Extract the (X, Y) coordinate from the center of the cell holding the provided text.  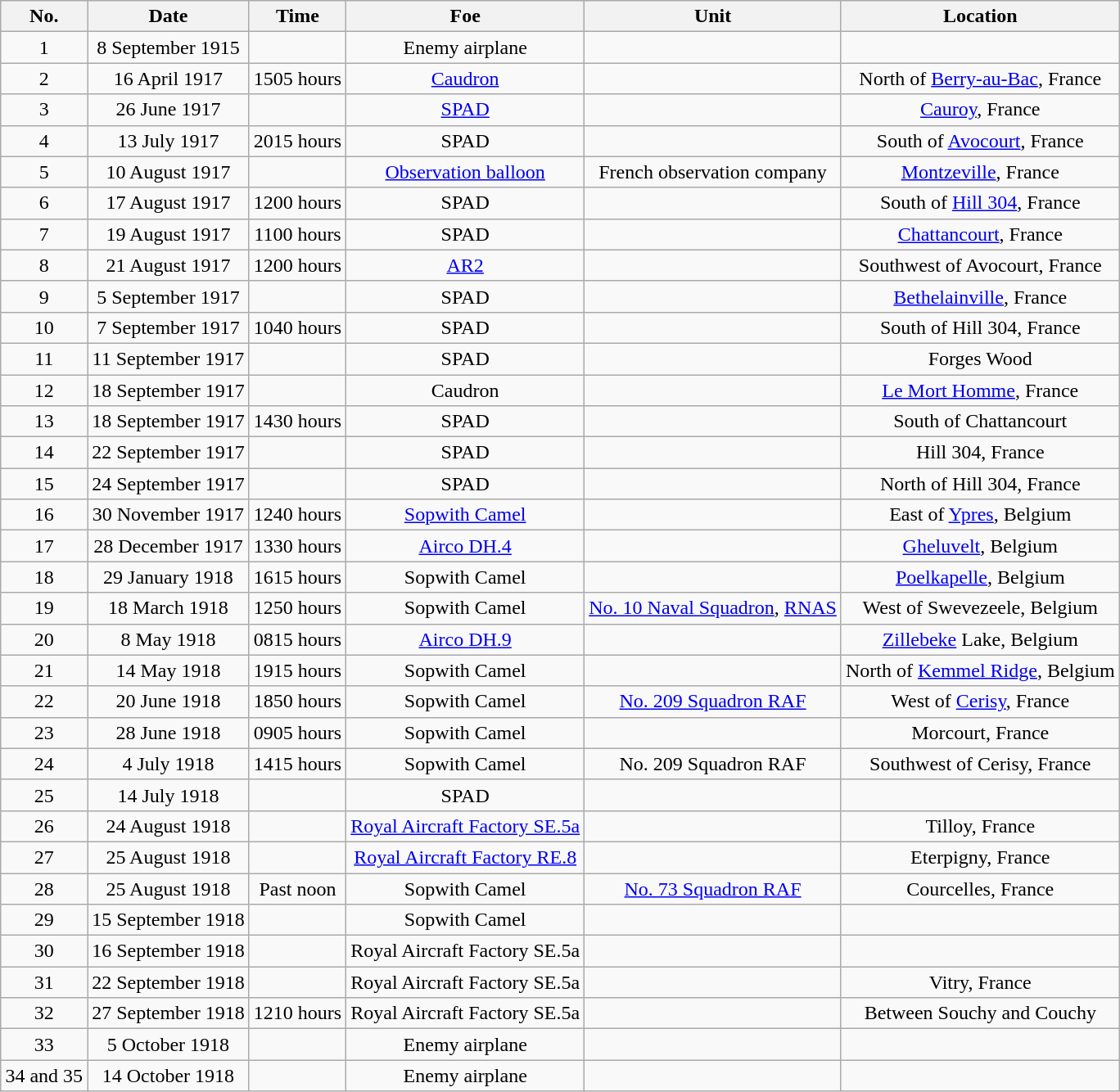
13 July 1917 (169, 141)
Past noon (297, 888)
14 (44, 453)
30 November 1917 (169, 515)
Forges Wood (980, 359)
Zillebeke Lake, Belgium (980, 639)
28 December 1917 (169, 546)
1415 hours (297, 764)
1250 hours (297, 608)
Bethelainville, France (980, 296)
29 January 1918 (169, 577)
17 August 1917 (169, 203)
21 (44, 670)
8 September 1915 (169, 47)
Date (169, 16)
16 September 1918 (169, 951)
South of Avocourt, France (980, 141)
10 (44, 327)
Airco DH.9 (465, 639)
3 (44, 110)
Foe (465, 16)
Hill 304, France (980, 453)
1505 hours (297, 79)
20 (44, 639)
5 October 1918 (169, 1045)
East of Ypres, Belgium (980, 515)
Southwest of Cerisy, France (980, 764)
15 (44, 484)
2 (44, 79)
Poelkapelle, Belgium (980, 577)
18 (44, 577)
11 (44, 359)
1100 hours (297, 234)
19 (44, 608)
22 September 1918 (169, 982)
No. 73 Squadron RAF (713, 888)
1 (44, 47)
1330 hours (297, 546)
34 and 35 (44, 1076)
1040 hours (297, 327)
5 September 1917 (169, 296)
Courcelles, France (980, 888)
No. (44, 16)
28 (44, 888)
16 April 1917 (169, 79)
19 August 1917 (169, 234)
No. 10 Naval Squadron, RNAS (713, 608)
Location (980, 16)
1850 hours (297, 702)
Morcourt, France (980, 733)
South of Chattancourt (980, 422)
Vitry, France (980, 982)
14 October 1918 (169, 1076)
17 (44, 546)
1240 hours (297, 515)
27 (44, 857)
8 May 1918 (169, 639)
Chattancourt, France (980, 234)
22 (44, 702)
Royal Aircraft Factory RE.8 (465, 857)
Southwest of Avocourt, France (980, 265)
29 (44, 920)
26 (44, 826)
North of Kemmel Ridge, Belgium (980, 670)
11 September 1917 (169, 359)
30 (44, 951)
18 March 1918 (169, 608)
5 (44, 172)
Unit (713, 16)
33 (44, 1045)
Airco DH.4 (465, 546)
15 September 1918 (169, 920)
West of Cerisy, France (980, 702)
4 (44, 141)
North of Berry-au-Bac, France (980, 79)
1430 hours (297, 422)
1615 hours (297, 577)
Eterpigny, France (980, 857)
16 (44, 515)
22 September 1917 (169, 453)
Time (297, 16)
14 July 1918 (169, 795)
20 June 1918 (169, 702)
Observation balloon (465, 172)
26 June 1917 (169, 110)
8 (44, 265)
23 (44, 733)
24 August 1918 (169, 826)
7 September 1917 (169, 327)
North of Hill 304, France (980, 484)
2015 hours (297, 141)
31 (44, 982)
10 August 1917 (169, 172)
25 (44, 795)
0905 hours (297, 733)
Le Mort Homme, France (980, 390)
28 June 1918 (169, 733)
Gheluvelt, Belgium (980, 546)
French observation company (713, 172)
4 July 1918 (169, 764)
0815 hours (297, 639)
7 (44, 234)
27 September 1918 (169, 1013)
13 (44, 422)
24 (44, 764)
Cauroy, France (980, 110)
1915 hours (297, 670)
1210 hours (297, 1013)
Tilloy, France (980, 826)
14 May 1918 (169, 670)
Montzeville, France (980, 172)
Between Souchy and Couchy (980, 1013)
21 August 1917 (169, 265)
9 (44, 296)
West of Swevezeele, Belgium (980, 608)
24 September 1917 (169, 484)
AR2 (465, 265)
32 (44, 1013)
6 (44, 203)
12 (44, 390)
